From the cell containing the given text, extract its center point as (X, Y) coordinate. 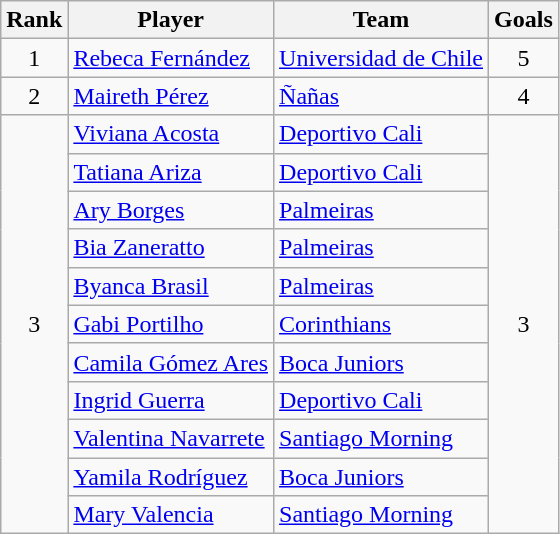
Mary Valencia (171, 515)
Gabi Portilho (171, 324)
Universidad de Chile (382, 58)
Bia Zaneratto (171, 248)
Rank (34, 20)
Ary Borges (171, 210)
Camila Gómez Ares (171, 362)
Corinthians (382, 324)
1 (34, 58)
Team (382, 20)
Byanca Brasil (171, 286)
4 (524, 96)
Maireth Pérez (171, 96)
Goals (524, 20)
Rebeca Fernández (171, 58)
Yamila Rodríguez (171, 477)
Viviana Acosta (171, 134)
Player (171, 20)
Valentina Navarrete (171, 438)
5 (524, 58)
Ingrid Guerra (171, 400)
Tatiana Ariza (171, 172)
2 (34, 96)
Ñañas (382, 96)
